Return (X, Y) of the center of cell containing provided text 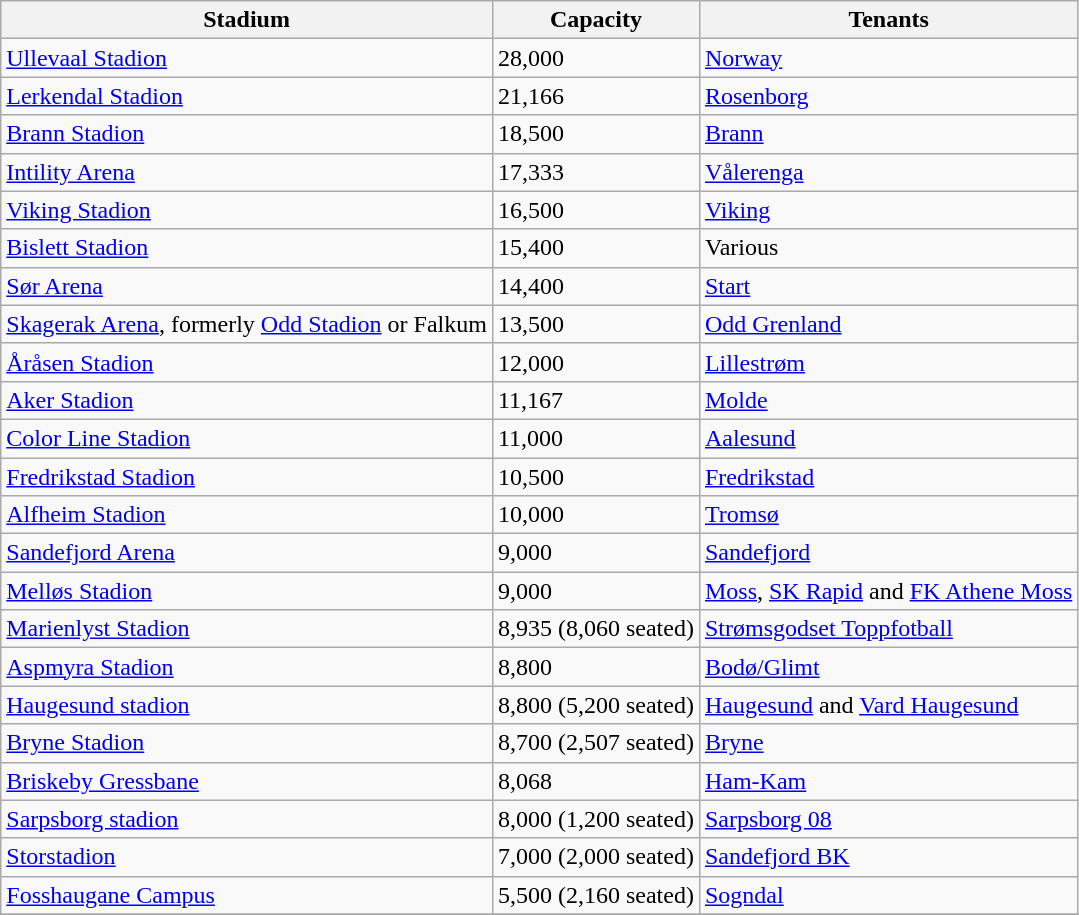
12,000 (596, 362)
Sarpsborg stadion (247, 819)
Lerkendal Stadion (247, 96)
8,068 (596, 781)
Stadium (247, 20)
Bislett Stadion (247, 248)
28,000 (596, 58)
Aker Stadion (247, 400)
10,000 (596, 515)
Storstadion (247, 857)
Marienlyst Stadion (247, 629)
5,500 (2,160 seated) (596, 895)
Tenants (888, 20)
Ullevaal Stadion (247, 58)
Fredrikstad Stadion (247, 477)
Molde (888, 400)
Moss, SK Rapid and FK Athene Moss (888, 591)
Odd Grenland (888, 324)
18,500 (596, 134)
Viking Stadion (247, 210)
Haugesund stadion (247, 705)
Haugesund and Vard Haugesund (888, 705)
Tromsø (888, 515)
Sandefjord (888, 553)
Sør Arena (247, 286)
8,935 (8,060 seated) (596, 629)
17,333 (596, 172)
Fredrikstad (888, 477)
8,700 (2,507 seated) (596, 743)
Fosshaugane Campus (247, 895)
Various (888, 248)
15,400 (596, 248)
Bodø/Glimt (888, 667)
8,000 (1,200 seated) (596, 819)
8,800 (596, 667)
Color Line Stadion (247, 438)
8,800 (5,200 seated) (596, 705)
Åråsen Stadion (247, 362)
10,500 (596, 477)
14,400 (596, 286)
Sarpsborg 08 (888, 819)
Aalesund (888, 438)
Lillestrøm (888, 362)
Ham-Kam (888, 781)
Bryne (888, 743)
Sogndal (888, 895)
Rosenborg (888, 96)
Vålerenga (888, 172)
21,166 (596, 96)
Capacity (596, 20)
Intility Arena (247, 172)
Viking (888, 210)
Melløs Stadion (247, 591)
Brann Stadion (247, 134)
Briskeby Gressbane (247, 781)
Sandefjord BK (888, 857)
11,000 (596, 438)
Strømsgodset Toppfotball (888, 629)
Alfheim Stadion (247, 515)
7,000 (2,000 seated) (596, 857)
Sandefjord Arena (247, 553)
Norway (888, 58)
16,500 (596, 210)
Start (888, 286)
13,500 (596, 324)
11,167 (596, 400)
Brann (888, 134)
Bryne Stadion (247, 743)
Skagerak Arena, formerly Odd Stadion or Falkum (247, 324)
Aspmyra Stadion (247, 667)
